Identify which cell holds the provided text, then report its [x, y] central coordinate. 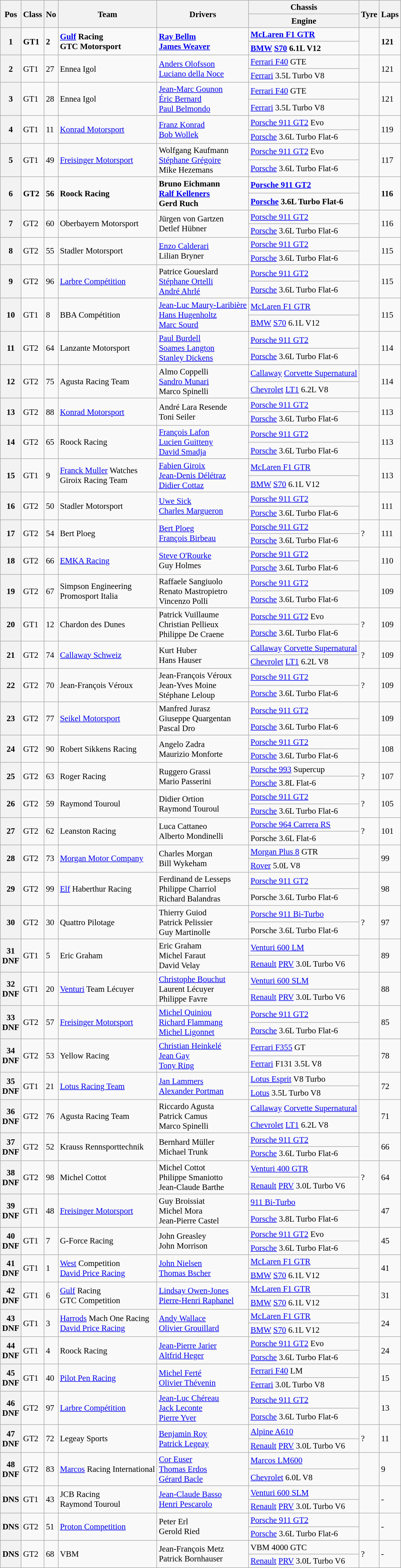
Paul Burdell Soames Langton Stanley Dickens [203, 348]
Charles Morgan Bill Wykeham [203, 858]
Luca Cattaneo Alberto Mondinelli [203, 831]
Christophe Bouchut Laurent Lécuyer Philippe Favre [203, 989]
Elf Haberthur Racing [107, 889]
Benjamin Roy Patrick Legeay [203, 1439]
19 [11, 591]
45 [390, 1241]
Lotus 3.5L Turbo V8 [304, 1093]
48DNF [11, 1469]
Riccardo Agusta Patrick Camus Marco Spinelli [203, 1116]
Jean-François Véroux Jean-Yves Moine Stéphane Leloup [203, 685]
Pilot Pen Racing [107, 1378]
44DNF [11, 1351]
117 [390, 160]
BBA Compétition [107, 315]
Krauss Rennsporttechnik [107, 1147]
105 [390, 803]
Lindsay Owen-Jones Pierre-Henri Raphanel [203, 1296]
Andy Wallace Olivier Grouillard [203, 1323]
22 [11, 685]
85 [390, 1022]
41DNF [11, 1268]
96 [51, 282]
Lotus Esprit V8 Turbo [304, 1079]
119 [390, 130]
VBM 4000 GTC [304, 1547]
Jean-François Véroux [107, 685]
48 [51, 1211]
Franck Muller Watches Giroix Racing Team [107, 476]
Thierry Guiod Patrick Pelissier Guy Martinolle [203, 922]
Team [107, 14]
Tyre [369, 14]
33DNF [11, 1022]
Jean-Claude Basso Henri Pescarolo [203, 1499]
110 [390, 561]
18 [11, 561]
45DNF [11, 1378]
Gulf Racing GTC Competition [107, 1296]
Yellow Racing [107, 1056]
70 [51, 685]
Patrick Vuillaume Christian Pellieux Philippe De Craene [203, 625]
Laps [390, 14]
Robert Sikkens Racing [107, 749]
Venturi 600 LM [304, 947]
Guy Broissiat Michel Mora Jean-Pierre Castel [203, 1211]
Cor Euser Thomas Erdos Gérard Bacle [203, 1469]
No [51, 14]
10 [11, 315]
François Lafon Lucien Guitteny David Smadja [203, 442]
Franz Konrad Bob Wollek [203, 130]
Leanston Racing [107, 831]
Jürgen von Gartzen Detlef Hübner [203, 224]
Porsche 3.8L Turbo Flat-6 [304, 1219]
49 [51, 160]
37DNF [11, 1147]
107 [390, 777]
Seikel Motorsport [107, 719]
Peter Erl Gerold Ried [203, 1527]
Porsche 3.6L Flat-6 [304, 838]
Venturi 400 GTR [304, 1169]
Michel Ferté Olivier Thévenin [203, 1378]
Michel Cottot Philippe Smaniotto Jean-Claude Barthe [203, 1177]
Drivers [203, 14]
Christian Heinkelé Jean Gay Tony Ring [203, 1056]
Angelo Zadra Maurizio Monforte [203, 749]
Almo Coppelli Sandro Munari Marco Spinelli [203, 382]
101 [390, 831]
Eric Graham [107, 956]
75 [51, 382]
Jean-François Metz Patrick Bornhauser [203, 1554]
Legeay Sports [107, 1439]
47DNF [11, 1439]
Oberbayern Motorsport [107, 224]
Alpine A610 [304, 1432]
Bert Ploeg François Birbeau [203, 533]
Wolfgang Kaufmann Stéphane Grégoire Mike Hezemans [203, 160]
Proton Competition [107, 1527]
Rover 5.0L V8 [304, 865]
Porsche 3.8L Flat-6 [304, 783]
Michel Quiniou Richard Flammang Michel Ligonnet [203, 1022]
Engine [304, 21]
EMKA Racing [107, 561]
62 [51, 831]
Bernhard Müller Michael Trunk [203, 1147]
51 [51, 1527]
39DNF [11, 1211]
G-Force Racing [107, 1241]
68 [51, 1554]
23 [11, 719]
Chevrolet 6.0L V8 [304, 1477]
VBM [107, 1554]
52 [51, 1147]
Eric Graham Michel Faraut David Velay [203, 956]
42DNF [11, 1296]
Patrice Goueslard Stéphane Ortelli André Ahrlé [203, 282]
Quattro Pilotage [107, 922]
90 [51, 749]
John Greasley John Morrison [203, 1241]
Bert Ploeg [107, 533]
63 [51, 777]
34DNF [11, 1056]
40 [51, 1378]
25 [11, 777]
Simpson Engineering Promosport Italia [107, 591]
59 [51, 803]
Gulf Racing GTC Motorsport [107, 42]
67 [51, 591]
50 [51, 506]
56 [51, 193]
46DNF [11, 1408]
35DNF [11, 1086]
Manfred Jurasz Giuseppe Quargentan Pascal Dro [203, 719]
John Nielsen Thomas Bscher [203, 1268]
Ferrari 3.0L Turbo V8 [304, 1385]
Ruggero Grassi Mario Passerini [203, 777]
Roger Racing [107, 777]
Ferrari F131 3.5L V8 [304, 1064]
36DNF [11, 1116]
76 [51, 1116]
Raffaele Sangiuolo Renato Mastropietro Vincenzo Polli [203, 591]
Kurt Huber Hans Hauser [203, 655]
Morgan Plus 8 GTR [304, 852]
Harrods Mach One Racing David Price Racing [107, 1323]
Ferrari F40 LM [304, 1371]
38DNF [11, 1177]
Marcos LM600 [304, 1461]
Chardon des Dunes [107, 625]
89 [390, 956]
83 [51, 1469]
JCB Racing Raymond Touroul [107, 1499]
41 [390, 1268]
Porsche 911 Bi-Turbo [304, 914]
26 [11, 803]
Morgan Motor Company [107, 858]
29 [11, 889]
73 [51, 858]
31DNF [11, 956]
60 [51, 224]
57 [51, 1022]
Fabien Giroix Jean-Denis Délétraz Didier Cottaz [203, 476]
14 [11, 442]
53 [51, 1056]
Enzo Calderari Lilian Bryner [203, 251]
74 [51, 655]
16 [11, 506]
71 [390, 1116]
43DNF [11, 1323]
Jean-Luc Chéreau Jack Leconte Pierre Yver [203, 1408]
Pos [11, 14]
55 [51, 251]
78 [390, 1056]
17 [11, 533]
Venturi Team Lécuyer [107, 989]
Ray Bellm James Weaver [203, 42]
Bruno Eichmann Ralf Kelleners Gerd Ruch [203, 193]
77 [51, 719]
Steve O'Rourke Guy Holmes [203, 561]
31 [390, 1296]
Anders Olofsson Luciano della Noce [203, 68]
47 [390, 1211]
Callaway Schweiz [107, 655]
43 [51, 1499]
Ferrari F355 GT [304, 1048]
Michel Cottot [107, 1177]
Marcos Racing International [107, 1469]
Class [33, 14]
Uwe Sick Charles Margueron [203, 506]
32DNF [11, 989]
54 [51, 533]
108 [390, 749]
Jean-Pierre Jarier Altfrid Heger [203, 1351]
Jean-Luc Maury-Laribière Hans Hugenholtz Marc Sourd [203, 315]
Chassis [304, 7]
Porsche 964 Carrera RS [304, 824]
André Lara Resende Toni Seiler [203, 412]
911 Bi-Turbo [304, 1202]
Lotus Racing Team [107, 1086]
Ferdinand de Lesseps Philippe Charriol Richard Balandras [203, 889]
Jan Lammers Alexander Portman [203, 1086]
Raymond Touroul [107, 803]
West Competition David Price Racing [107, 1268]
40DNF [11, 1241]
Lanzante Motorsport [107, 348]
65 [51, 442]
Jean-Marc Gounon Éric Bernard Paul Belmondo [203, 99]
Didier Ortion Raymond Touroul [203, 803]
Porsche 993 Supercup [304, 770]
